Extract the [X, Y] coordinate from the center of the cell holding the provided text.  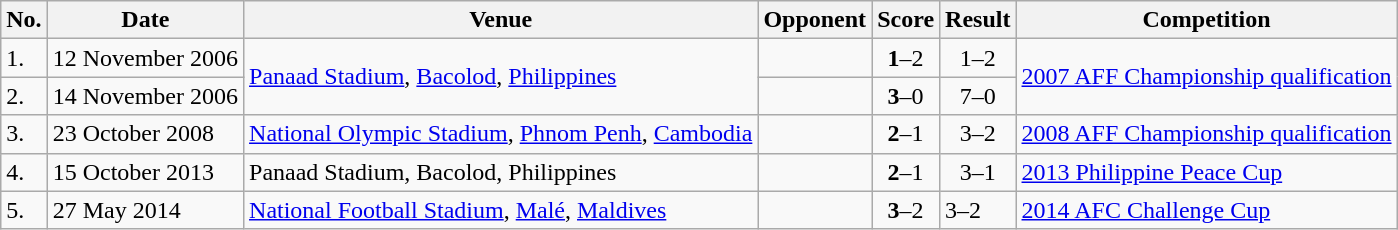
4. [24, 172]
7–0 [978, 96]
23 October 2008 [145, 134]
27 May 2014 [145, 210]
Result [978, 20]
3. [24, 134]
2013 Philippine Peace Cup [1206, 172]
3–1 [978, 172]
15 October 2013 [145, 172]
14 November 2006 [145, 96]
2008 AFF Championship qualification [1206, 134]
Score [906, 20]
5. [24, 210]
12 November 2006 [145, 58]
Competition [1206, 20]
No. [24, 20]
2. [24, 96]
Date [145, 20]
Opponent [815, 20]
National Football Stadium, Malé, Maldives [501, 210]
3–0 [906, 96]
1. [24, 58]
Venue [501, 20]
2014 AFC Challenge Cup [1206, 210]
2007 AFF Championship qualification [1206, 77]
National Olympic Stadium, Phnom Penh, Cambodia [501, 134]
